Identify which cell holds the provided text, then report its [x, y] central coordinate. 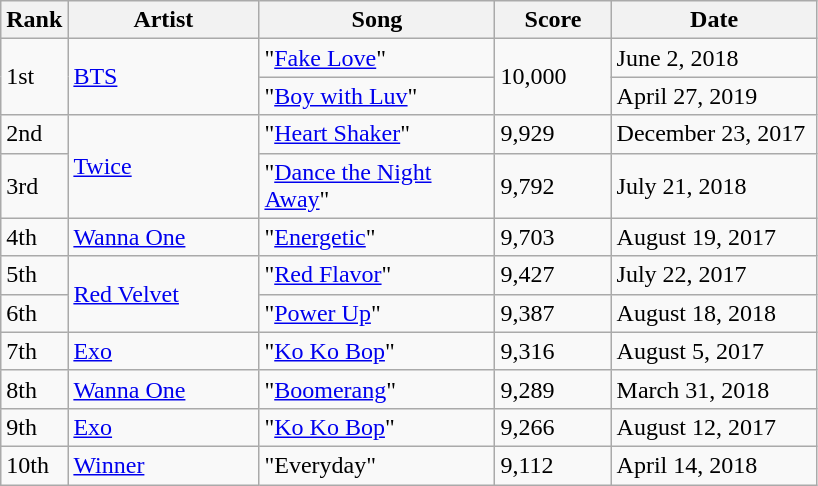
7th [34, 351]
9,792 [553, 186]
March 31, 2018 [714, 389]
"Boy with Luv" [377, 96]
1st [34, 77]
April 27, 2019 [714, 96]
June 2, 2018 [714, 58]
Rank [34, 20]
August 5, 2017 [714, 351]
July 22, 2017 [714, 275]
Red Velvet [164, 294]
Winner [164, 465]
9,427 [553, 275]
BTS [164, 77]
"Boomerang" [377, 389]
9,112 [553, 465]
"Dance the Night Away" [377, 186]
Date [714, 20]
9,316 [553, 351]
9,929 [553, 134]
"Red Flavor" [377, 275]
Artist [164, 20]
2nd [34, 134]
August 19, 2017 [714, 237]
July 21, 2018 [714, 186]
9,266 [553, 427]
Score [553, 20]
9,387 [553, 313]
Song [377, 20]
10th [34, 465]
August 12, 2017 [714, 427]
"Everyday" [377, 465]
"Power Up" [377, 313]
December 23, 2017 [714, 134]
"Heart Shaker" [377, 134]
Twice [164, 166]
August 18, 2018 [714, 313]
9,289 [553, 389]
8th [34, 389]
4th [34, 237]
April 14, 2018 [714, 465]
3rd [34, 186]
"Energetic" [377, 237]
6th [34, 313]
10,000 [553, 77]
9,703 [553, 237]
"Fake Love" [377, 58]
5th [34, 275]
9th [34, 427]
